Output the [x, y] coordinate of the center of the cell containing the given text.  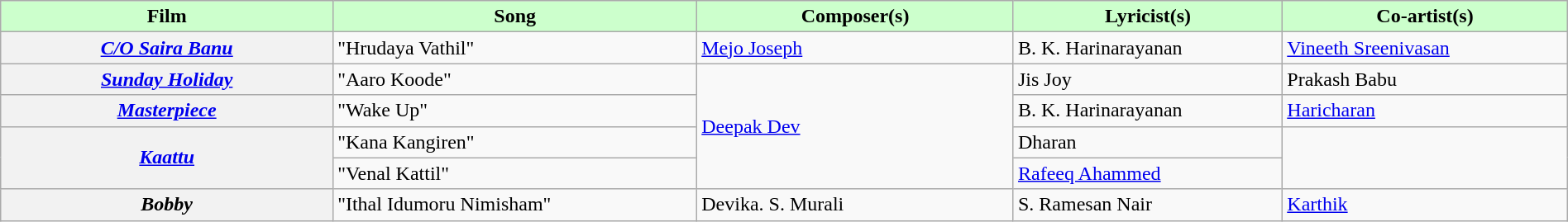
Devika. S. Murali [855, 205]
Lyricist(s) [1148, 17]
"Wake Up" [515, 111]
Composer(s) [855, 17]
Bobby [167, 205]
Song [515, 17]
Jis Joy [1148, 79]
"Kana Kangiren" [515, 142]
Prakash Babu [1425, 79]
Rafeeq Ahammed [1148, 173]
Karthik [1425, 205]
Dharan [1148, 142]
Co-artist(s) [1425, 17]
C/O Saira Banu [167, 48]
Vineeth Sreenivasan [1425, 48]
"Hrudaya Vathil" [515, 48]
"Aaro Koode" [515, 79]
Deepak Dev [855, 126]
Haricharan [1425, 111]
"Ithal Idumoru Nimisham" [515, 205]
Sunday Holiday [167, 79]
"Venal Kattil" [515, 173]
Kaattu [167, 158]
Film [167, 17]
Mejo Joseph [855, 48]
Masterpiece [167, 111]
S. Ramesan Nair [1148, 205]
